Search for the cell housing the specified text and yield its [X, Y] center coordinate. 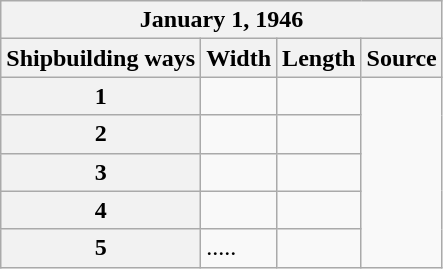
Shipbuilding ways [101, 58]
..... [239, 248]
Length [319, 58]
5 [101, 248]
Source [402, 58]
1 [101, 96]
2 [101, 134]
January 1, 1946 [222, 20]
3 [101, 172]
Width [239, 58]
4 [101, 210]
